Return (x, y) of the center of cell containing provided text 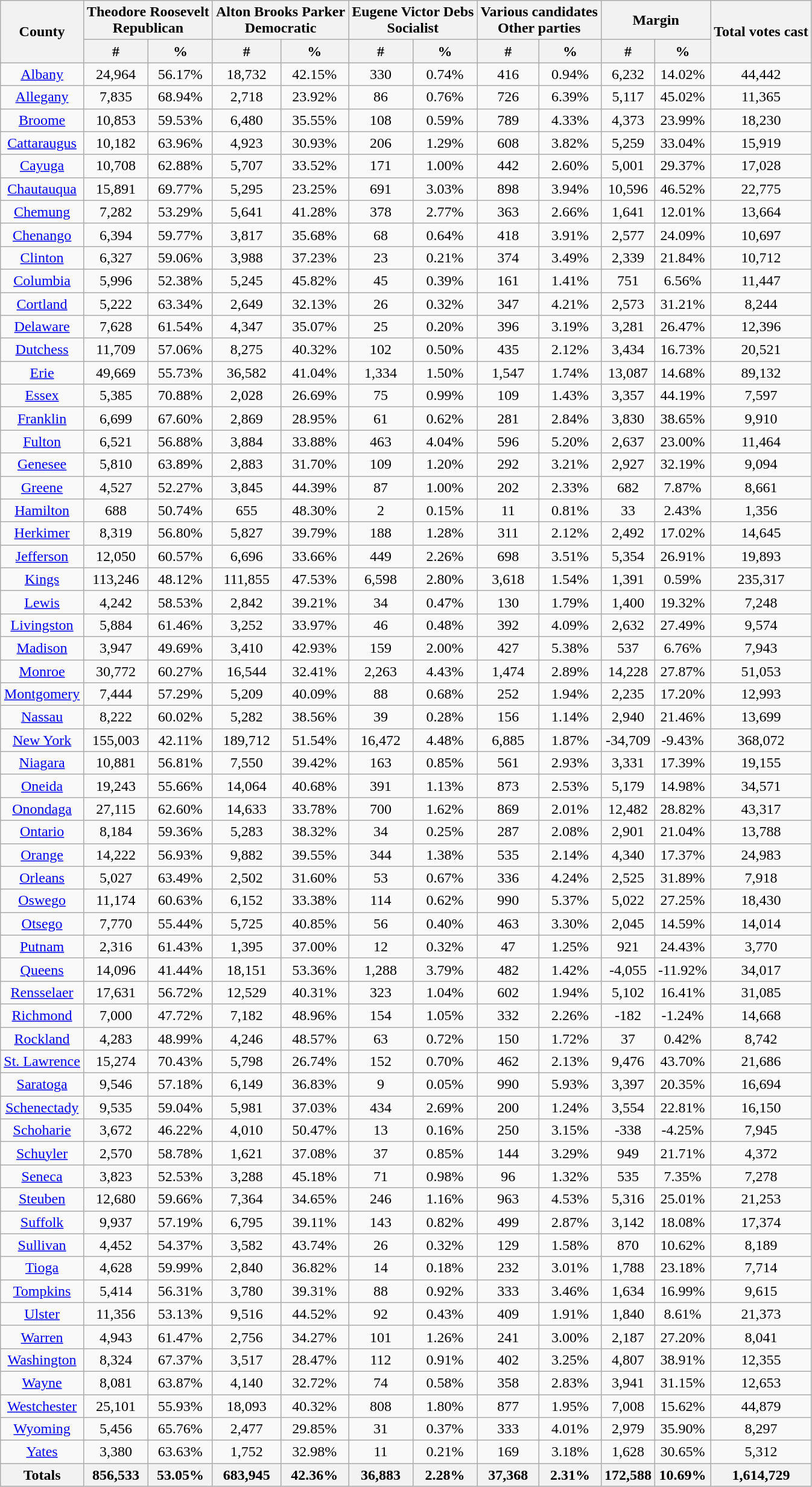
462 (508, 1062)
3.79% (445, 969)
5,996 (116, 281)
4,943 (116, 1337)
2,492 (627, 533)
7,278 (761, 1176)
31.70% (315, 464)
161 (508, 281)
332 (508, 1015)
12,653 (761, 1383)
4,372 (761, 1153)
18,230 (761, 120)
44.52% (315, 1314)
5.93% (571, 1085)
Genesee (42, 464)
36.82% (315, 1268)
55.66% (180, 786)
52.27% (180, 487)
55.73% (180, 373)
1.13% (445, 786)
Ulster (42, 1314)
358 (508, 1383)
56.17% (180, 74)
42.36% (315, 1475)
0.67% (445, 878)
3.15% (571, 1130)
40.31% (315, 992)
3.51% (571, 556)
23.92% (315, 97)
-4.25% (683, 1130)
29.37% (683, 166)
47.53% (315, 579)
Delaware (42, 327)
0.76% (445, 97)
0.16% (445, 1130)
32.98% (315, 1452)
26.69% (315, 396)
42.93% (315, 648)
5.38% (571, 648)
3.25% (571, 1360)
789 (508, 120)
7,714 (761, 1268)
2,632 (627, 625)
8,222 (116, 717)
1.43% (571, 396)
33.38% (315, 901)
12,482 (627, 809)
7,364 (246, 1199)
Westchester (42, 1406)
10,881 (116, 763)
21.04% (683, 832)
22,775 (761, 189)
281 (508, 419)
63.49% (180, 878)
Chemung (42, 212)
44,442 (761, 74)
11,356 (116, 1314)
3.82% (571, 143)
56.88% (180, 442)
30.93% (315, 143)
49.69% (180, 648)
63.89% (180, 464)
0.68% (445, 694)
10,596 (627, 189)
2,577 (627, 235)
12,993 (761, 694)
44.39% (315, 487)
6,232 (627, 74)
3,252 (246, 625)
2.08% (571, 832)
61.54% (180, 327)
921 (627, 946)
14,064 (246, 786)
15.62% (683, 1406)
53.36% (315, 969)
2.43% (683, 510)
48.30% (315, 510)
Queens (42, 969)
4.43% (445, 671)
20,521 (761, 350)
Livingston (42, 625)
2,570 (116, 1153)
30.65% (683, 1452)
698 (508, 556)
Sullivan (42, 1245)
2.77% (445, 212)
71 (381, 1176)
5,259 (627, 143)
68.94% (180, 97)
Yates (42, 1452)
19,155 (761, 763)
56.93% (180, 855)
5,316 (627, 1199)
682 (627, 487)
14,228 (627, 671)
12,355 (761, 1360)
0.98% (445, 1176)
3,618 (508, 579)
14.98% (683, 786)
808 (381, 1406)
15,919 (761, 143)
111,855 (246, 579)
2,573 (627, 303)
5,456 (116, 1429)
53.29% (180, 212)
14 (381, 1268)
7,835 (116, 97)
2,927 (627, 464)
1,614,729 (761, 1475)
0.81% (571, 510)
Eugene Victor DebsSocialist (413, 21)
43.70% (683, 1062)
18,093 (246, 1406)
56.72% (180, 992)
4.09% (571, 625)
1,395 (246, 946)
2.93% (571, 763)
Chenango (42, 235)
8,081 (116, 1383)
89,132 (761, 373)
9,535 (116, 1108)
37.08% (315, 1153)
418 (508, 235)
Wayne (42, 1383)
16,544 (246, 671)
6,699 (116, 419)
Essex (42, 396)
33.66% (315, 556)
751 (627, 281)
87 (381, 487)
7,182 (246, 1015)
374 (508, 258)
5.37% (571, 901)
102 (381, 350)
38.32% (315, 832)
0.74% (445, 74)
6,327 (116, 258)
5,827 (246, 533)
4,246 (246, 1038)
188 (381, 533)
19,243 (116, 786)
Montgomery (42, 694)
0.70% (445, 1062)
70.88% (180, 396)
63.87% (180, 1383)
3.94% (571, 189)
53 (381, 878)
36,883 (381, 1475)
9,546 (116, 1085)
6,480 (246, 120)
7.35% (683, 1176)
14,096 (116, 969)
3.49% (571, 258)
4,628 (116, 1268)
31 (381, 1429)
4,242 (116, 602)
1,400 (627, 602)
869 (508, 809)
1,547 (508, 373)
1.91% (571, 1314)
31.15% (683, 1383)
31.60% (315, 878)
0.15% (445, 510)
3,554 (627, 1108)
5,027 (116, 878)
2 (381, 510)
27.49% (683, 625)
873 (508, 786)
-11.92% (683, 969)
5,022 (627, 901)
6,149 (246, 1085)
4.48% (445, 740)
63.96% (180, 143)
41.04% (315, 373)
6,394 (116, 235)
35.90% (683, 1429)
59.53% (180, 120)
409 (508, 1314)
2.83% (571, 1383)
5.20% (571, 442)
17,374 (761, 1222)
68 (381, 235)
Hamilton (42, 510)
Madison (42, 648)
2.87% (571, 1222)
3,357 (627, 396)
56.81% (180, 763)
2,901 (627, 832)
3,845 (246, 487)
4.33% (571, 120)
0.37% (445, 1429)
14,633 (246, 809)
17.39% (683, 763)
163 (381, 763)
55.93% (180, 1406)
34.27% (315, 1337)
60.63% (180, 901)
24,983 (761, 855)
8.61% (683, 1314)
-182 (627, 1015)
1,840 (627, 1314)
Richmond (42, 1015)
5,295 (246, 189)
172,588 (627, 1475)
16.99% (683, 1291)
14.02% (683, 74)
6.56% (683, 281)
2,263 (381, 671)
3,941 (627, 1383)
250 (508, 1130)
92 (381, 1314)
15,274 (116, 1062)
Franklin (42, 419)
14,645 (761, 533)
1.32% (571, 1176)
59.99% (180, 1268)
1.25% (571, 946)
0.20% (445, 327)
1.28% (445, 533)
Total votes cast (761, 31)
16.41% (683, 992)
3,770 (761, 946)
Tioga (42, 1268)
2,525 (627, 878)
36,582 (246, 373)
23.99% (683, 120)
9,937 (116, 1222)
7,945 (761, 1130)
6.76% (683, 648)
8,244 (761, 303)
691 (381, 189)
4,283 (116, 1038)
39.31% (315, 1291)
27.87% (683, 671)
57.29% (180, 694)
10.69% (683, 1475)
7,000 (116, 1015)
4,373 (627, 120)
28.47% (315, 1360)
Suffolk (42, 1222)
9,516 (246, 1314)
56.80% (180, 533)
7,918 (761, 878)
33 (627, 510)
39.55% (315, 855)
2,979 (627, 1429)
3,331 (627, 763)
Dutchess (42, 350)
10,182 (116, 143)
189,712 (246, 740)
Rensselaer (42, 992)
1,356 (761, 510)
2.28% (445, 1475)
2,649 (246, 303)
18,430 (761, 901)
St. Lawrence (42, 1062)
62.60% (180, 809)
12,680 (116, 1199)
Chautauqua (42, 189)
202 (508, 487)
252 (508, 694)
44.19% (683, 396)
3,517 (246, 1360)
Herkimer (42, 533)
6,521 (116, 442)
32.41% (315, 671)
25.01% (683, 1199)
112 (381, 1360)
1.62% (445, 809)
3,830 (627, 419)
52.53% (180, 1176)
Jefferson (42, 556)
6,795 (246, 1222)
347 (508, 303)
24.09% (683, 235)
19,893 (761, 556)
27.20% (683, 1337)
Theodore RooseveltRepublican (148, 21)
13,788 (761, 832)
28.82% (683, 809)
4,923 (246, 143)
688 (116, 510)
5,102 (627, 992)
700 (381, 809)
27.25% (683, 901)
33.97% (315, 625)
69.77% (180, 189)
0.58% (445, 1383)
12,050 (116, 556)
143 (381, 1222)
870 (627, 1245)
3.18% (571, 1452)
2,883 (246, 464)
0.47% (445, 602)
4.04% (445, 442)
7,770 (116, 924)
0.18% (445, 1268)
0.82% (445, 1222)
41.28% (315, 212)
0.39% (445, 281)
Schoharie (42, 1130)
Columbia (42, 281)
246 (381, 1199)
59.77% (180, 235)
0.91% (445, 1360)
1,641 (627, 212)
6.39% (571, 97)
2.53% (571, 786)
1.04% (445, 992)
1.54% (571, 579)
Tompkins (42, 1291)
2.14% (571, 855)
0.25% (445, 832)
34,017 (761, 969)
Margin (655, 21)
10,697 (761, 235)
32.19% (683, 464)
48.57% (315, 1038)
21,373 (761, 1314)
3,884 (246, 442)
61 (381, 419)
5,312 (761, 1452)
159 (381, 648)
3.00% (571, 1337)
33.52% (315, 166)
18,151 (246, 969)
1.80% (445, 1406)
Lewis (42, 602)
5,707 (246, 166)
1.38% (445, 855)
7,943 (761, 648)
156 (508, 717)
61.47% (180, 1337)
24,964 (116, 74)
24.43% (683, 946)
37.03% (315, 1108)
28.95% (315, 419)
39.11% (315, 1222)
67.60% (180, 419)
130 (508, 602)
2,718 (246, 97)
0.05% (445, 1085)
1,788 (627, 1268)
42.15% (315, 74)
26.47% (683, 327)
427 (508, 648)
9,476 (627, 1062)
61.46% (180, 625)
1.24% (571, 1108)
21.46% (683, 717)
21,253 (761, 1199)
42.11% (180, 740)
235,317 (761, 579)
Broome (42, 120)
11,447 (761, 281)
3.30% (571, 924)
55.44% (180, 924)
363 (508, 212)
1,474 (508, 671)
3,817 (246, 235)
48.12% (180, 579)
14.59% (683, 924)
5,222 (116, 303)
1.42% (571, 969)
8,319 (116, 533)
13 (381, 1130)
13,087 (627, 373)
34.65% (315, 1199)
36.83% (315, 1085)
4,452 (116, 1245)
5,209 (246, 694)
3.03% (445, 189)
3,947 (116, 648)
Orleans (42, 878)
0.28% (445, 717)
9,882 (246, 855)
2,187 (627, 1337)
368,072 (761, 740)
2.80% (445, 579)
23.18% (683, 1268)
Monroe (42, 671)
8,275 (246, 350)
856,533 (116, 1475)
9,615 (761, 1291)
Fulton (42, 442)
5,283 (246, 832)
38.56% (315, 717)
2.69% (445, 1108)
39.42% (315, 763)
4,807 (627, 1360)
0.92% (445, 1291)
43,317 (761, 809)
3,281 (627, 327)
7,444 (116, 694)
3,434 (627, 350)
60.27% (180, 671)
Warren (42, 1337)
8,297 (761, 1429)
0.72% (445, 1038)
4,347 (246, 327)
2,235 (627, 694)
3.29% (571, 1153)
206 (381, 143)
21.71% (683, 1153)
Schuyler (42, 1153)
726 (508, 97)
40.68% (315, 786)
23 (381, 258)
Allegany (42, 97)
6,696 (246, 556)
35.07% (315, 327)
1.41% (571, 281)
2,045 (627, 924)
7,282 (116, 212)
63.34% (180, 303)
2,502 (246, 878)
22.81% (683, 1108)
67.37% (180, 1360)
39.21% (315, 602)
2,940 (627, 717)
1.79% (571, 602)
2,869 (246, 419)
Seneca (42, 1176)
5,810 (116, 464)
38.65% (683, 419)
2.31% (571, 1475)
5,179 (627, 786)
232 (508, 1268)
5,282 (246, 717)
18.08% (683, 1222)
1.58% (571, 1245)
13,664 (761, 212)
9,574 (761, 625)
Steuben (42, 1199)
323 (381, 992)
51,053 (761, 671)
-34,709 (627, 740)
61.43% (180, 946)
Rockland (42, 1038)
59.06% (180, 258)
51.54% (315, 740)
2,028 (246, 396)
38.91% (683, 1360)
4,010 (246, 1130)
16,472 (381, 740)
35.68% (315, 235)
23.00% (683, 442)
New York (42, 740)
416 (508, 74)
8,324 (116, 1360)
21,686 (761, 1062)
14,222 (116, 855)
396 (508, 327)
608 (508, 143)
41.44% (180, 969)
0.43% (445, 1314)
1,752 (246, 1452)
Various candidatesOther parties (539, 21)
Oneida (42, 786)
27,115 (116, 809)
5,981 (246, 1108)
Totals (42, 1475)
311 (508, 533)
12,396 (761, 327)
1,334 (381, 373)
9,910 (761, 419)
4.01% (571, 1429)
1,391 (627, 579)
5,385 (116, 396)
12.01% (683, 212)
14,668 (761, 1015)
Schenectady (42, 1108)
18,732 (246, 74)
Putnam (42, 946)
63 (381, 1038)
59.36% (180, 832)
17,631 (116, 992)
16,694 (761, 1085)
3.19% (571, 327)
56 (381, 924)
8,041 (761, 1337)
96 (508, 1176)
152 (381, 1062)
70.43% (180, 1062)
963 (508, 1199)
5,001 (627, 166)
26.74% (315, 1062)
2.84% (571, 419)
0.48% (445, 625)
1.26% (445, 1337)
46.22% (180, 1130)
6,885 (508, 740)
Otsego (42, 924)
13,699 (761, 717)
6,598 (381, 579)
4,527 (116, 487)
37.23% (315, 258)
3,780 (246, 1291)
60.02% (180, 717)
596 (508, 442)
33.78% (315, 809)
3.21% (571, 464)
482 (508, 969)
2.01% (571, 809)
402 (508, 1360)
154 (381, 1015)
25 (381, 327)
9,094 (761, 464)
9 (381, 1085)
7,550 (246, 763)
Onondaga (42, 809)
50.47% (315, 1130)
57.19% (180, 1222)
58.78% (180, 1153)
35.55% (315, 120)
1,634 (627, 1291)
949 (627, 1153)
4.21% (571, 303)
-338 (627, 1130)
2.13% (571, 1062)
Oswego (42, 901)
292 (508, 464)
3,823 (116, 1176)
11,365 (761, 97)
26.91% (683, 556)
2,339 (627, 258)
7,248 (761, 602)
4,340 (627, 855)
39.79% (315, 533)
Orange (42, 855)
5,414 (116, 1291)
33.88% (315, 442)
3,142 (627, 1222)
2,842 (246, 602)
7,008 (627, 1406)
2.33% (571, 487)
1.16% (445, 1199)
5,798 (246, 1062)
155,003 (116, 740)
7.87% (683, 487)
45.18% (315, 1176)
31,085 (761, 992)
287 (508, 832)
1.14% (571, 717)
10,708 (116, 166)
5,117 (627, 97)
14,014 (761, 924)
49,669 (116, 373)
32.72% (315, 1383)
898 (508, 189)
449 (381, 556)
108 (381, 120)
59.66% (180, 1199)
31.89% (683, 878)
86 (381, 97)
30,772 (116, 671)
53.05% (180, 1475)
0.99% (445, 396)
47.72% (180, 1015)
50.74% (180, 510)
7,628 (116, 327)
171 (381, 166)
32.13% (315, 303)
602 (508, 992)
74 (381, 1383)
3.91% (571, 235)
17.02% (683, 533)
2,840 (246, 1268)
378 (381, 212)
8,661 (761, 487)
45 (381, 281)
Greene (42, 487)
Cortland (42, 303)
Cattaraugus (42, 143)
0.64% (445, 235)
Clinton (42, 258)
17,028 (761, 166)
1.05% (445, 1015)
52.38% (180, 281)
435 (508, 350)
59.04% (180, 1108)
0.42% (683, 1038)
1,621 (246, 1153)
537 (627, 648)
8,189 (761, 1245)
3,380 (116, 1452)
-1.24% (683, 1015)
37,368 (508, 1475)
20.35% (683, 1085)
-4,055 (627, 969)
45.02% (683, 97)
129 (508, 1245)
1.72% (571, 1038)
169 (508, 1452)
561 (508, 763)
57.18% (180, 1085)
2,316 (116, 946)
3,288 (246, 1176)
16.73% (683, 350)
44,879 (761, 1406)
442 (508, 166)
37.00% (315, 946)
1.87% (571, 740)
4,140 (246, 1383)
8,184 (116, 832)
17.37% (683, 855)
3,672 (116, 1130)
Erie (42, 373)
53.13% (180, 1314)
63.63% (180, 1452)
2,637 (627, 442)
Niagara (42, 763)
Nassau (42, 717)
Washington (42, 1360)
1.20% (445, 464)
31.21% (683, 303)
11,709 (116, 350)
-9.43% (683, 740)
12,529 (246, 992)
4.53% (571, 1199)
336 (508, 878)
4.24% (571, 878)
54.37% (180, 1245)
1,628 (627, 1452)
34,571 (761, 786)
40.09% (315, 694)
3,410 (246, 648)
1.74% (571, 373)
391 (381, 786)
6,152 (246, 901)
23.25% (315, 189)
10,712 (761, 258)
2.66% (571, 212)
144 (508, 1153)
0.94% (571, 74)
1.95% (571, 1406)
29.85% (315, 1429)
County (42, 31)
2.00% (445, 648)
877 (508, 1406)
Albany (42, 74)
1.50% (445, 373)
101 (381, 1337)
11,174 (116, 901)
434 (381, 1108)
5,725 (246, 924)
2.89% (571, 671)
330 (381, 74)
16,150 (761, 1108)
3.46% (571, 1291)
8,742 (761, 1038)
46.52% (683, 189)
Cayuga (42, 166)
150 (508, 1038)
5,245 (246, 281)
Wyoming (42, 1429)
10.62% (683, 1245)
25,101 (116, 1406)
2,477 (246, 1429)
48.96% (315, 1015)
11,464 (761, 442)
33.04% (683, 143)
15,891 (116, 189)
39 (381, 717)
14.68% (683, 373)
12 (381, 946)
3,582 (246, 1245)
5,641 (246, 212)
5,884 (116, 625)
57.06% (180, 350)
45.82% (315, 281)
40.85% (315, 924)
2.60% (571, 166)
47 (508, 946)
Alton Brooks Parker Democratic (280, 21)
499 (508, 1222)
48.99% (180, 1038)
21.84% (683, 258)
392 (508, 625)
56.31% (180, 1291)
43.74% (315, 1245)
3.01% (571, 1268)
1,288 (381, 969)
60.57% (180, 556)
10,853 (116, 120)
683,945 (246, 1475)
46 (381, 625)
113,246 (116, 579)
5,354 (627, 556)
75 (381, 396)
0.50% (445, 350)
0.40% (445, 924)
62.88% (180, 166)
19.32% (683, 602)
Saratoga (42, 1085)
1.29% (445, 143)
3,397 (627, 1085)
655 (246, 510)
Ontario (42, 832)
7,597 (761, 396)
200 (508, 1108)
3,988 (246, 258)
2,756 (246, 1337)
344 (381, 855)
Kings (42, 579)
58.53% (180, 602)
65.76% (180, 1429)
17.20% (683, 694)
114 (381, 901)
241 (508, 1337)
